From the cell containing the given text, extract its center point as [x, y] coordinate. 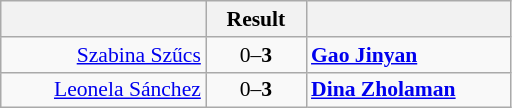
Dina Zholaman [408, 90]
Szabina Szűcs [104, 55]
Gao Jinyan [408, 55]
Result [256, 19]
Leonela Sánchez [104, 90]
